Find where the given text appears and provide that cell's center as (X, Y) coordinate. 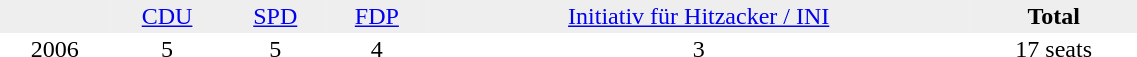
SPD (276, 16)
FDP (377, 16)
CDU (168, 16)
Initiativ für Hitzacker / INI (699, 16)
